Extract the [x, y] coordinate from the center of the cell holding the provided text.  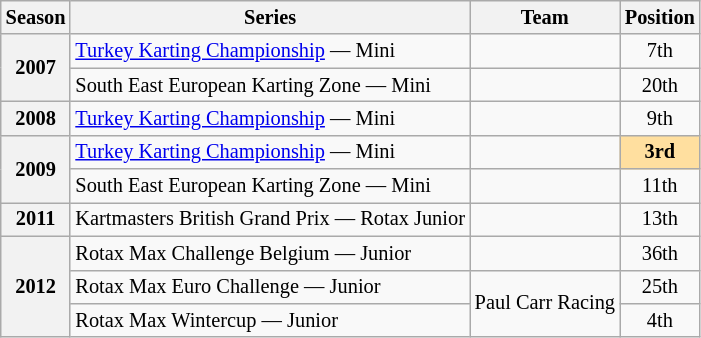
20th [660, 85]
Series [270, 17]
2008 [36, 118]
Paul Carr Racing [545, 304]
2012 [36, 286]
Position [660, 17]
Season [36, 17]
11th [660, 186]
3rd [660, 152]
Rotax Max Challenge Belgium — Junior [270, 253]
2011 [36, 219]
2009 [36, 168]
Rotax Max Euro Challenge — Junior [270, 287]
9th [660, 118]
13th [660, 219]
Team [545, 17]
25th [660, 287]
2007 [36, 68]
Kartmasters British Grand Prix — Rotax Junior [270, 219]
Rotax Max Wintercup — Junior [270, 320]
36th [660, 253]
4th [660, 320]
7th [660, 51]
